Detect which cell encompasses the target text, then output its [x, y] center coordinate. 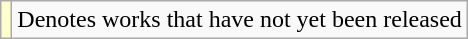
Denotes works that have not yet been released [240, 20]
